Provide the [x, y] coordinate of the cell's center where the given text is located.  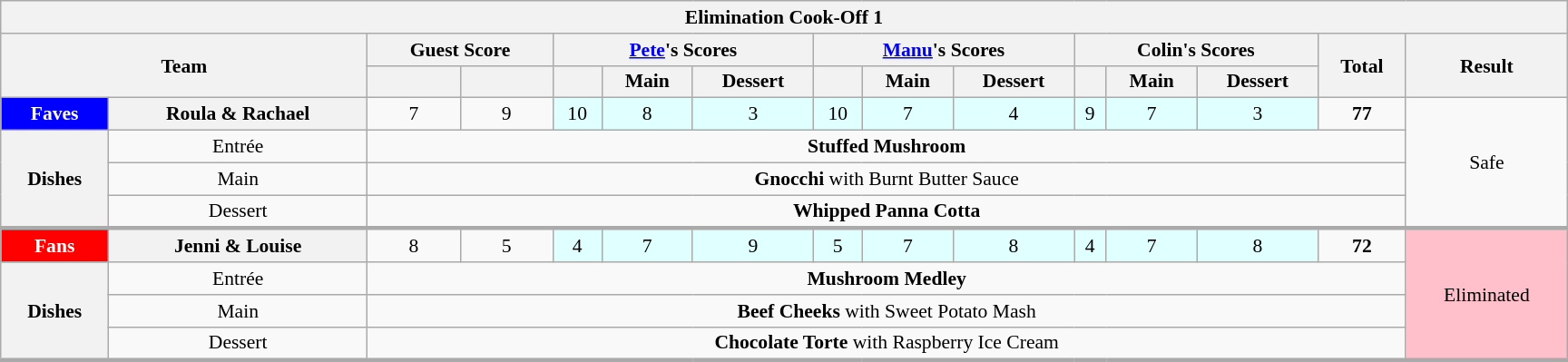
Guest Score [460, 50]
Safe [1486, 163]
Mushroom Medley [887, 279]
Gnocchi with Burnt Butter Sauce [887, 179]
Colin's Scores [1196, 50]
Manu's Scores [944, 50]
Roula & Rachael [238, 114]
Pete's Scores [682, 50]
Jenni & Louise [238, 245]
Total [1361, 65]
Result [1486, 65]
72 [1361, 245]
Chocolate Torte with Raspberry Ice Cream [887, 343]
Faves [54, 114]
Elimination Cook-Off 1 [784, 17]
Fans [54, 245]
Team [184, 65]
Stuffed Mushroom [887, 147]
Eliminated [1486, 295]
Whipped Panna Cotta [887, 212]
77 [1361, 114]
Beef Cheeks with Sweet Potato Mash [887, 311]
